Return the (X, Y) coordinate for the center point of the cell that contains the specified text.  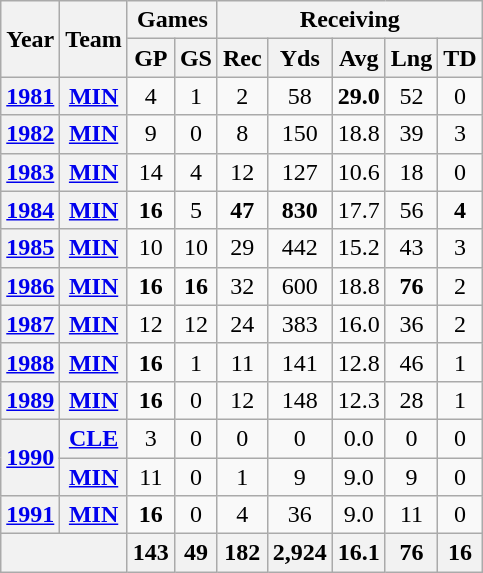
182 (242, 553)
143 (150, 553)
56 (411, 210)
17.7 (358, 210)
Games (172, 20)
Yds (300, 58)
14 (150, 172)
GS (196, 58)
29 (242, 248)
Avg (358, 58)
10.6 (358, 172)
1987 (30, 324)
1986 (30, 286)
1983 (30, 172)
39 (411, 134)
47 (242, 210)
46 (411, 362)
1991 (30, 515)
1985 (30, 248)
8 (242, 134)
2,924 (300, 553)
600 (300, 286)
Year (30, 39)
5 (196, 210)
442 (300, 248)
1988 (30, 362)
28 (411, 400)
830 (300, 210)
15.2 (358, 248)
GP (150, 58)
1990 (30, 457)
1981 (30, 96)
1982 (30, 134)
Rec (242, 58)
127 (300, 172)
58 (300, 96)
Lng (411, 58)
32 (242, 286)
1984 (30, 210)
1989 (30, 400)
141 (300, 362)
16.0 (358, 324)
Receiving (350, 20)
CLE (94, 438)
383 (300, 324)
0.0 (358, 438)
16.1 (358, 553)
12.3 (358, 400)
150 (300, 134)
148 (300, 400)
43 (411, 248)
24 (242, 324)
TD (460, 58)
Team (94, 39)
18 (411, 172)
12.8 (358, 362)
29.0 (358, 96)
49 (196, 553)
52 (411, 96)
